Output the (X, Y) coordinate of the center of the cell containing the given text.  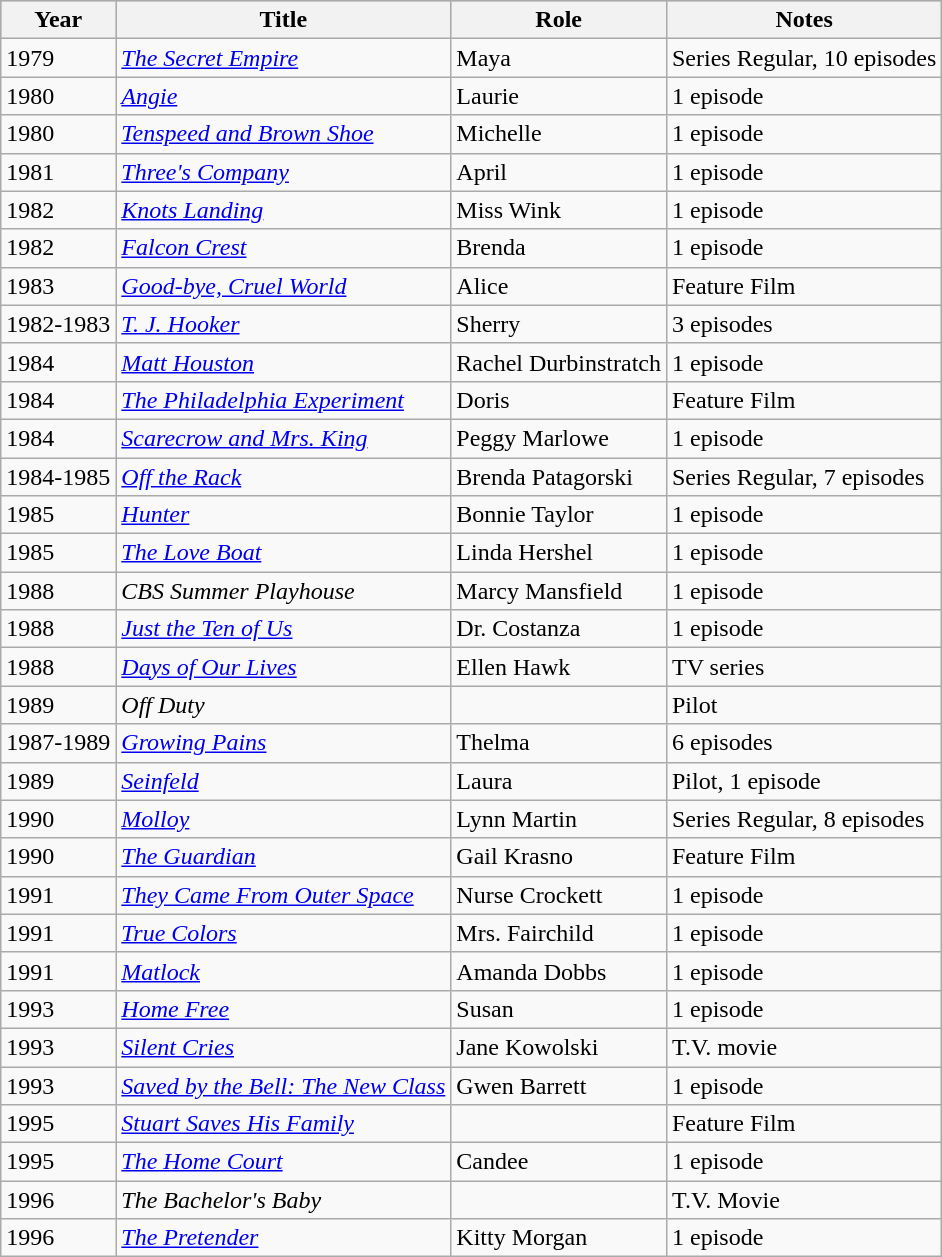
Saved by the Bell: The New Class (284, 1085)
Stuart Saves His Family (284, 1124)
The Pretender (284, 1238)
CBS Summer Playhouse (284, 591)
True Colors (284, 933)
Series Regular, 10 episodes (804, 58)
Silent Cries (284, 1047)
1984-1985 (58, 477)
Doris (559, 400)
Matt Houston (284, 362)
Seinfeld (284, 781)
Dr. Costanza (559, 629)
Laurie (559, 96)
April (559, 172)
Days of Our Lives (284, 667)
Kitty Morgan (559, 1238)
Peggy Marlowe (559, 438)
Matlock (284, 971)
Lynn Martin (559, 819)
3 episodes (804, 324)
The Guardian (284, 857)
Brenda (559, 248)
Molloy (284, 819)
1979 (58, 58)
Series Regular, 7 episodes (804, 477)
Candee (559, 1162)
Maya (559, 58)
The Bachelor's Baby (284, 1200)
Tenspeed and Brown Shoe (284, 134)
1983 (58, 286)
6 episodes (804, 743)
Three's Company (284, 172)
Pilot, 1 episode (804, 781)
They Came From Outer Space (284, 895)
Laura (559, 781)
Michelle (559, 134)
TV series (804, 667)
1981 (58, 172)
Scarecrow and Mrs. King (284, 438)
Brenda Patagorski (559, 477)
Thelma (559, 743)
Role (559, 20)
1982-1983 (58, 324)
Gail Krasno (559, 857)
Notes (804, 20)
Gwen Barrett (559, 1085)
The Home Court (284, 1162)
Series Regular, 8 episodes (804, 819)
Ellen Hawk (559, 667)
1987-1989 (58, 743)
Linda Hershel (559, 553)
Mrs. Fairchild (559, 933)
Growing Pains (284, 743)
Just the Ten of Us (284, 629)
Susan (559, 1009)
Marcy Mansfield (559, 591)
Rachel Durbinstratch (559, 362)
T.V. movie (804, 1047)
Miss Wink (559, 210)
The Philadelphia Experiment (284, 400)
Year (58, 20)
Falcon Crest (284, 248)
Off the Rack (284, 477)
Sherry (559, 324)
Pilot (804, 705)
T. J. Hooker (284, 324)
Knots Landing (284, 210)
Good-bye, Cruel World (284, 286)
Nurse Crockett (559, 895)
Hunter (284, 515)
Amanda Dobbs (559, 971)
The Secret Empire (284, 58)
Angie (284, 96)
Alice (559, 286)
Title (284, 20)
Home Free (284, 1009)
T.V. Movie (804, 1200)
Off Duty (284, 705)
Jane Kowolski (559, 1047)
Bonnie Taylor (559, 515)
The Love Boat (284, 553)
